Locate the cell with the specified text and output its [x, y] center coordinate. 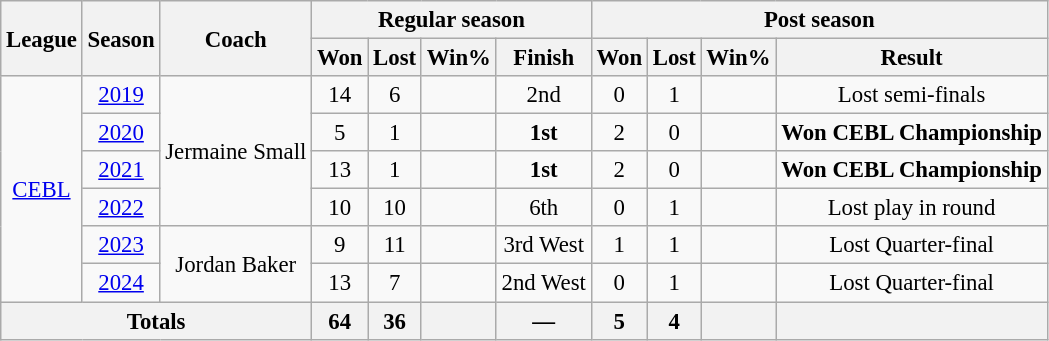
7 [395, 283]
Jordan Baker [236, 264]
6th [544, 208]
2nd West [544, 283]
36 [395, 321]
— [544, 321]
Result [912, 58]
2023 [121, 245]
2nd [544, 95]
4 [674, 321]
Post season [819, 20]
Lost semi-finals [912, 95]
3rd West [544, 245]
CEBL [42, 189]
9 [340, 245]
Totals [156, 321]
Finish [544, 58]
Coach [236, 38]
2024 [121, 283]
Lost play in round [912, 208]
Jermaine Small [236, 151]
6 [395, 95]
League [42, 38]
14 [340, 95]
2022 [121, 208]
64 [340, 321]
2019 [121, 95]
2020 [121, 133]
Regular season [452, 20]
Season [121, 38]
11 [395, 245]
2021 [121, 170]
